Extract the (x, y) coordinate from the center of the cell holding the provided text.  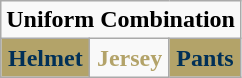
Uniform Combination (121, 20)
Pants (204, 58)
Helmet (46, 58)
Jersey (130, 58)
